Search for the cell housing the specified text and yield its (x, y) center coordinate. 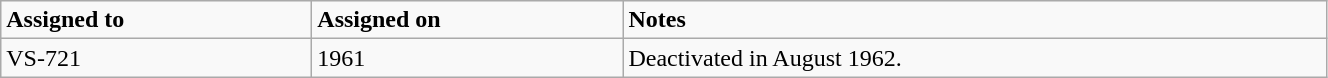
VS-721 (156, 58)
1961 (468, 58)
Assigned on (468, 20)
Deactivated in August 1962. (975, 58)
Assigned to (156, 20)
Notes (975, 20)
